Scan for the cell matching the given text and deliver its [x, y] coordinate at center. 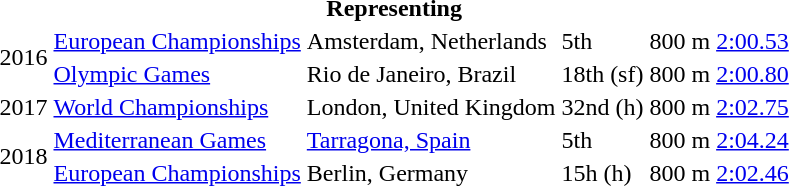
18th (sf) [602, 74]
Olympic Games [177, 74]
European Championships [177, 41]
32nd (h) [602, 107]
Tarragona, Spain [431, 140]
London, United Kingdom [431, 107]
World Championships [177, 107]
Mediterranean Games [177, 140]
Rio de Janeiro, Brazil [431, 74]
Amsterdam, Netherlands [431, 41]
